Provide the [x, y] coordinate of the cell's center where the given text is located.  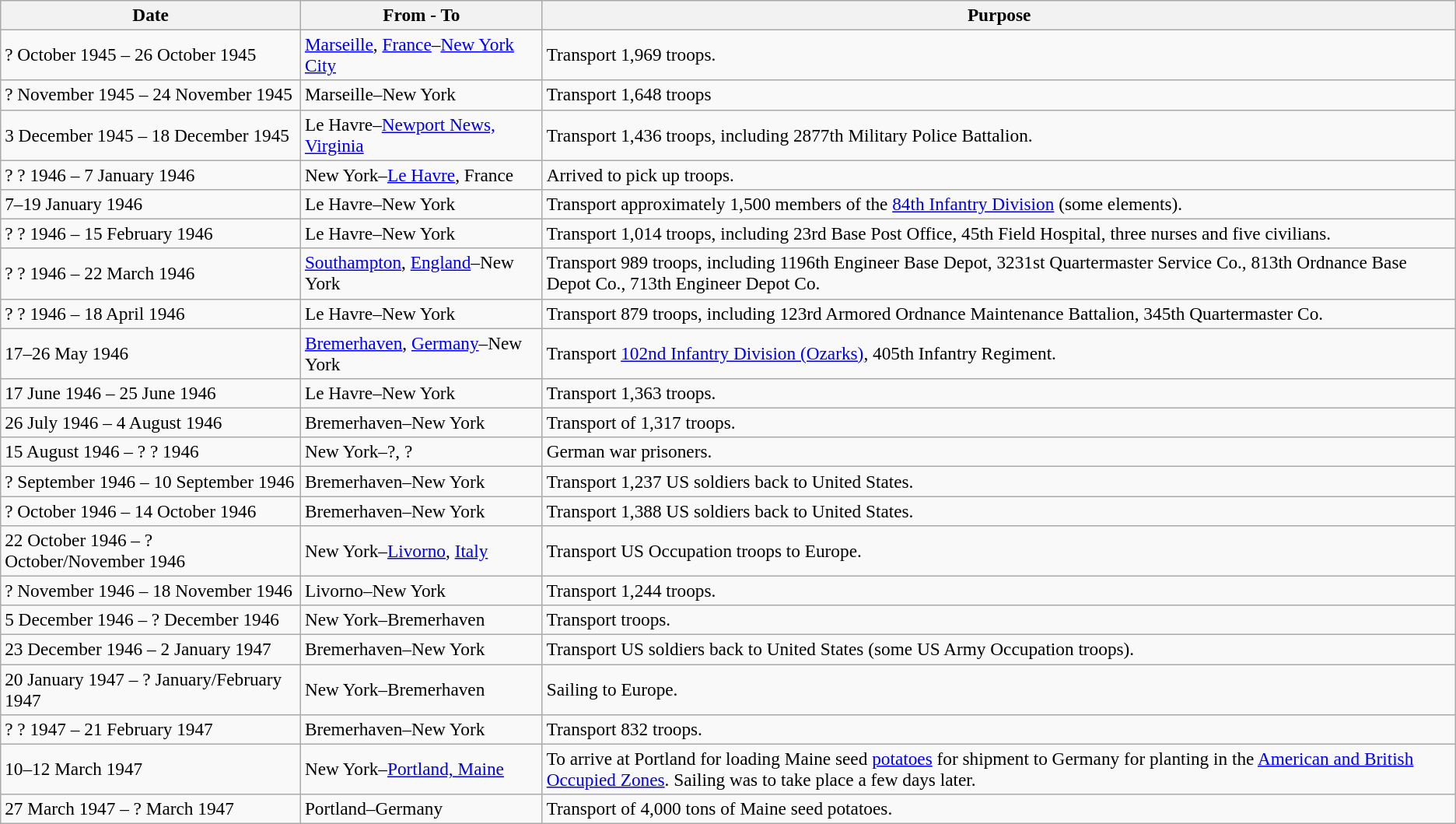
Transport of 1,317 troops. [999, 423]
Date [151, 15]
Marseille–New York [422, 95]
Transport US Occupation troops to Europe. [999, 551]
? ? 1946 – 18 April 1946 [151, 314]
Transport of 4,000 tons of Maine seed potatoes. [999, 808]
? October 1946 – 14 October 1946 [151, 510]
Purpose [999, 15]
New York–?, ? [422, 452]
5 December 1946 – ? December 1946 [151, 620]
Transport 1,436 troops, including 2877th Military Police Battalion. [999, 135]
Transport 1,014 troops, including 23rd Base Post Office, 45th Field Hospital, three nurses and five civilians. [999, 233]
New York–Livorno, Italy [422, 551]
Southampton, England–New York [422, 274]
26 July 1946 – 4 August 1946 [151, 423]
3 December 1945 – 18 December 1945 [151, 135]
Transport 1,363 troops. [999, 393]
Transport 879 troops, including 123rd Armored Ordnance Maintenance Battalion, 345th Quartermaster Co. [999, 314]
Livorno–New York [422, 591]
Bremerhaven, Germany–New York [422, 353]
Transport 1,388 US soldiers back to United States. [999, 510]
27 March 1947 – ? March 1947 [151, 808]
20 January 1947 – ? January/February 1947 [151, 689]
Transport US soldiers back to United States (some US Army Occupation troops). [999, 649]
Transport troops. [999, 620]
? ? 1946 – 7 January 1946 [151, 174]
Transport 1,237 US soldiers back to United States. [999, 481]
Le Havre–Newport News, Virginia [422, 135]
23 December 1946 – 2 January 1947 [151, 649]
? ? 1947 – 21 February 1947 [151, 729]
Marseille, France–New York City [422, 54]
? October 1945 – 26 October 1945 [151, 54]
? November 1945 – 24 November 1945 [151, 95]
? September 1946 – 10 September 1946 [151, 481]
? ? 1946 – 22 March 1946 [151, 274]
German war prisoners. [999, 452]
22 October 1946 – ? October/November 1946 [151, 551]
15 August 1946 – ? ? 1946 [151, 452]
? ? 1946 – 15 February 1946 [151, 233]
New York–Le Havre, France [422, 174]
10–12 March 1947 [151, 769]
Transport 1,648 troops [999, 95]
From - To [422, 15]
Transport approximately 1,500 members of the 84th Infantry Division (some elements). [999, 204]
Transport 989 troops, including 1196th Engineer Base Depot, 3231st Quartermaster Service Co., 813th Ordnance Base Depot Co., 713th Engineer Depot Co. [999, 274]
Transport 102nd Infantry Division (Ozarks), 405th Infantry Regiment. [999, 353]
Arrived to pick up troops. [999, 174]
17–26 May 1946 [151, 353]
7–19 January 1946 [151, 204]
Sailing to Europe. [999, 689]
Portland–Germany [422, 808]
Transport 1,244 troops. [999, 591]
17 June 1946 – 25 June 1946 [151, 393]
Transport 832 troops. [999, 729]
New York–Portland, Maine [422, 769]
? November 1946 – 18 November 1946 [151, 591]
Transport 1,969 troops. [999, 54]
